Capture the cell that displays the provided text and extract its [X, Y] central coordinate. 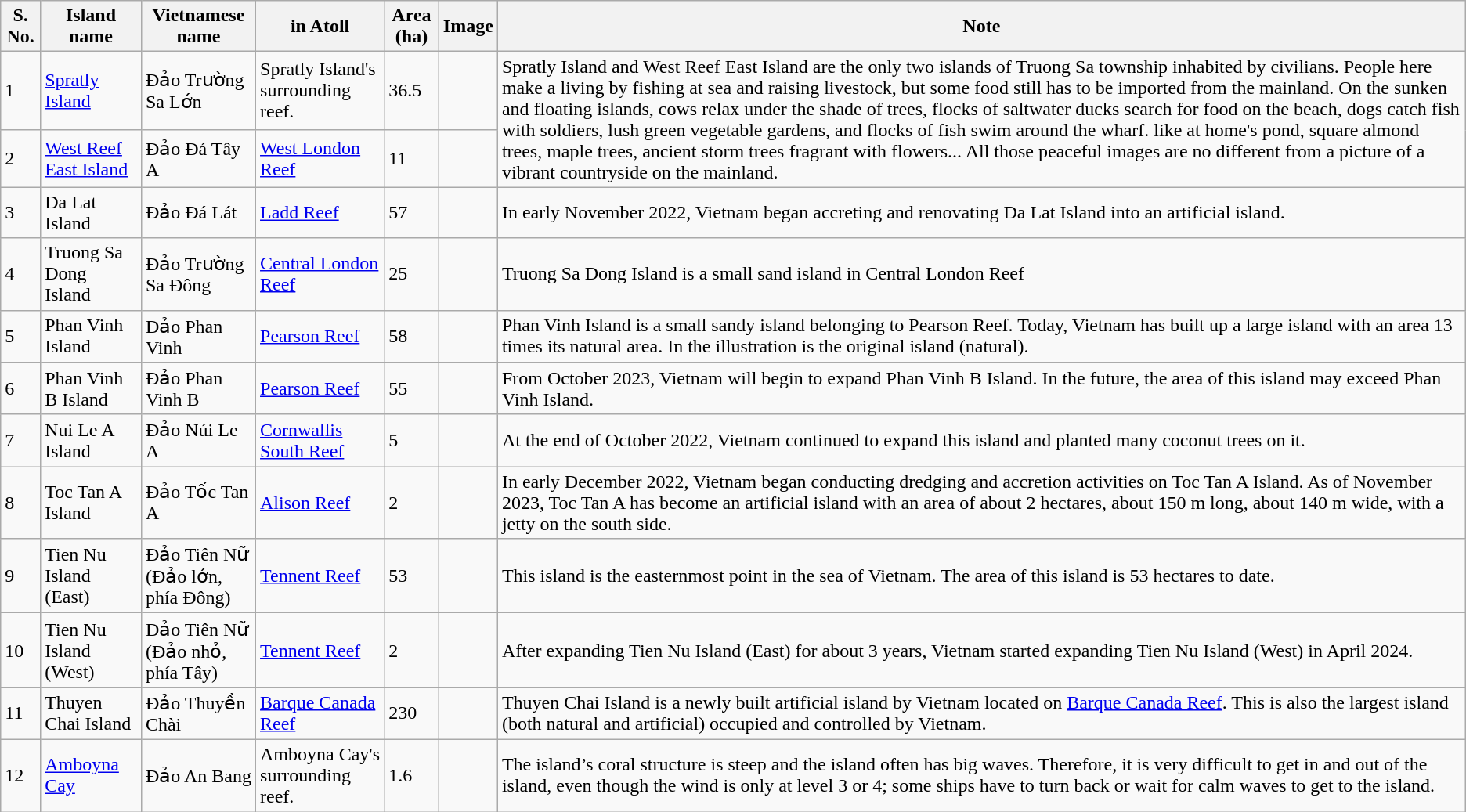
Đảo Núi Le A [198, 440]
Barque Canada Reef [320, 714]
Tien Nu Island(East) [91, 576]
1.6 [412, 775]
9 [20, 576]
S. No. [20, 27]
8 [20, 503]
West London Reef [320, 158]
Phan Vinh B Island [91, 388]
Đảo Trường Sa Đông [198, 274]
Island name [91, 27]
Toc Tan A Island [91, 503]
36.5 [412, 91]
From October 2023, Vietnam will begin to expand Phan Vinh B Island. In the future, the area of this island may exceed Phan Vinh Island. [981, 388]
12 [20, 775]
6 [20, 388]
Phan Vinh Island [91, 337]
Nui Le A Island [91, 440]
1 [20, 91]
Da Lat Island [91, 213]
Đảo Phan Vinh B [198, 388]
in Atoll [320, 27]
Thuyen Chai Island [91, 714]
Ladd Reef [320, 213]
Spratly Island [91, 91]
Central London Reef [320, 274]
53 [412, 576]
Amboyna Cay's surrounding reef. [320, 775]
25 [412, 274]
55 [412, 388]
Truong Sa Dong Island [91, 274]
Image [468, 27]
Đảo Đá Lát [198, 213]
Alison Reef [320, 503]
Đảo Trường Sa Lớn [198, 91]
Note [981, 27]
Đảo Thuyền Chài [198, 714]
This island is the easternmost point in the sea of Vietnam. The area of this island is 53 hectares to date. [981, 576]
West Reef East Island [91, 158]
10 [20, 650]
4 [20, 274]
Truong Sa Dong Island is a small sand island in Central London Reef [981, 274]
Vietnamese name [198, 27]
Đảo Đá Tây A [198, 158]
Đảo Tiên Nữ(Đảo nhỏ, phía Tây) [198, 650]
Đảo Tiên Nữ(Đảo lớn, phía Đông) [198, 576]
Area (ha) [412, 27]
In early November 2022, Vietnam began accreting and renovating Da Lat Island into an artificial island. [981, 213]
57 [412, 213]
Cornwallis South Reef [320, 440]
Spratly Island's surrounding reef. [320, 91]
3 [20, 213]
230 [412, 714]
Đảo Tốc Tan A [198, 503]
58 [412, 337]
Đảo An Bang [198, 775]
At the end of October 2022, Vietnam continued to expand this island and planted many coconut trees on it. [981, 440]
After expanding Tien Nu Island (East) for about 3 years, Vietnam started expanding Tien Nu Island (West) in April 2024. [981, 650]
Amboyna Cay [91, 775]
Tien Nu Island(West) [91, 650]
Đảo Phan Vinh [198, 337]
7 [20, 440]
